Detect which cell encompasses the target text, then output its (x, y) center coordinate. 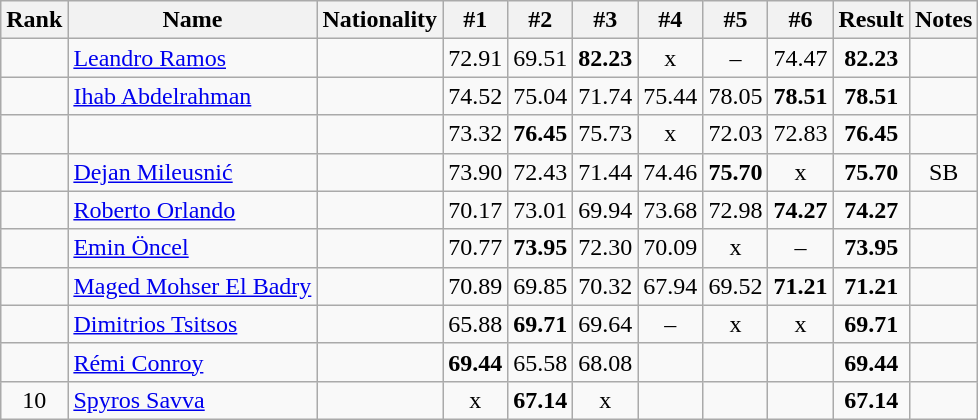
#2 (540, 20)
#6 (800, 20)
#1 (476, 20)
Dejan Mileusnić (192, 172)
Nationality (380, 20)
Roberto Orlando (192, 210)
70.32 (606, 286)
69.85 (540, 286)
10 (34, 400)
SB (943, 172)
73.32 (476, 134)
73.68 (670, 210)
#4 (670, 20)
70.17 (476, 210)
Rank (34, 20)
75.44 (670, 96)
65.58 (540, 362)
72.43 (540, 172)
71.74 (606, 96)
71.44 (606, 172)
72.98 (736, 210)
74.52 (476, 96)
68.08 (606, 362)
78.05 (736, 96)
Ihab Abdelrahman (192, 96)
74.47 (800, 58)
74.46 (670, 172)
72.83 (800, 134)
69.52 (736, 286)
Spyros Savva (192, 400)
69.94 (606, 210)
70.77 (476, 248)
Emin Öncel (192, 248)
70.09 (670, 248)
65.88 (476, 324)
#5 (736, 20)
Rémi Conroy (192, 362)
75.04 (540, 96)
75.73 (606, 134)
Notes (943, 20)
72.30 (606, 248)
73.01 (540, 210)
67.94 (670, 286)
Dimitrios Tsitsos (192, 324)
73.90 (476, 172)
69.51 (540, 58)
Name (192, 20)
69.64 (606, 324)
#3 (606, 20)
Result (871, 20)
Maged Mohser El Badry (192, 286)
70.89 (476, 286)
72.03 (736, 134)
72.91 (476, 58)
Leandro Ramos (192, 58)
